Provide the (X, Y) coordinate of the cell's center where the given text is located.  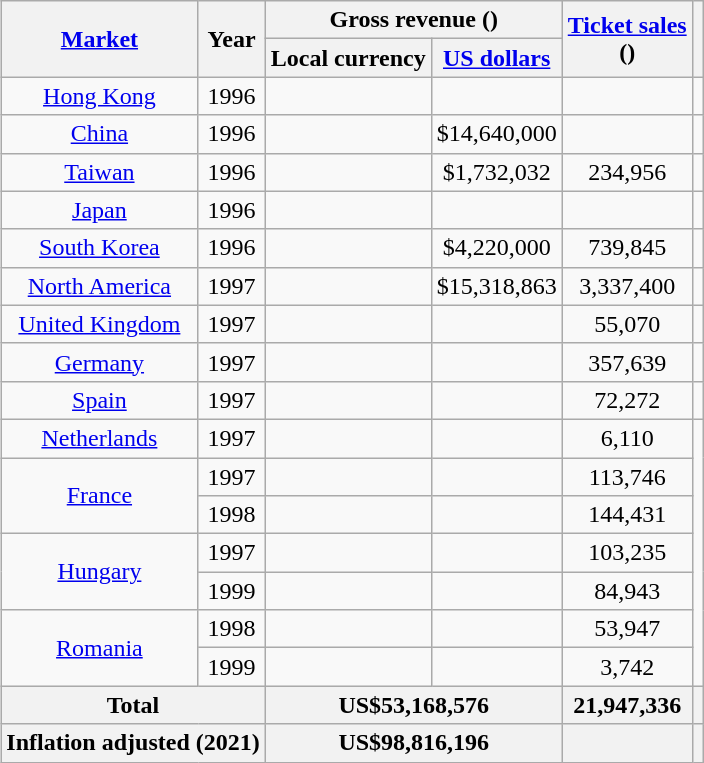
Japan (100, 210)
US dollars (496, 58)
Ticket sales () (627, 39)
South Korea (100, 248)
Inflation adjusted (2021) (133, 743)
21,947,336 (627, 705)
Romania (100, 648)
84,943 (627, 591)
$1,732,032 (496, 172)
Local currency (348, 58)
Total (133, 705)
Gross revenue () (414, 20)
Spain (100, 400)
55,070 (627, 324)
144,431 (627, 515)
Taiwan (100, 172)
US$98,816,196 (414, 743)
Hungary (100, 572)
6,110 (627, 438)
Netherlands (100, 438)
739,845 (627, 248)
72,272 (627, 400)
$15,318,863 (496, 286)
Germany (100, 362)
$14,640,000 (496, 134)
$4,220,000 (496, 248)
US$53,168,576 (414, 705)
North America (100, 286)
53,947 (627, 629)
3,742 (627, 667)
113,746 (627, 477)
3,337,400 (627, 286)
357,639 (627, 362)
Year (232, 39)
China (100, 134)
234,956 (627, 172)
Market (100, 39)
France (100, 496)
United Kingdom (100, 324)
103,235 (627, 553)
Hong Kong (100, 96)
